Locate the cell with the specified text and output its [x, y] center coordinate. 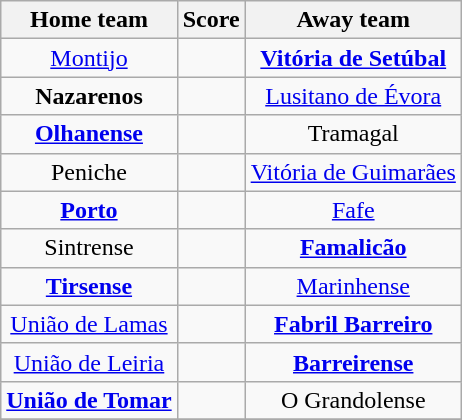
Tramagal [353, 134]
Peniche [89, 172]
Lusitano de Évora [353, 96]
Fafe [353, 210]
União de Leiria [89, 362]
Famalicão [353, 248]
Vitória de Setúbal [353, 58]
Nazarenos [89, 96]
Olhanense [89, 134]
União de Lamas [89, 324]
Vitória de Guimarães [353, 172]
Fabril Barreiro [353, 324]
Away team [353, 20]
União de Tomar [89, 400]
O Grandolense [353, 400]
Barreirense [353, 362]
Porto [89, 210]
Marinhense [353, 286]
Montijo [89, 58]
Tirsense [89, 286]
Home team [89, 20]
Sintrense [89, 248]
Score [211, 20]
